Locate the cell with the specified text and output its (X, Y) center coordinate. 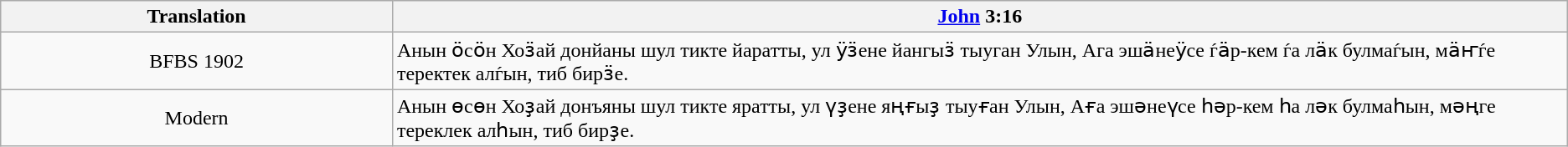
Translation (197, 17)
Анын өсөн Хоҙай донъяны шул тикте яратты, ул үҙене яңғыҙ тыуған Улын, Аға эшәнеүсе һәр-кем һа ләк булмаһын, мәңге тереклек алһын, тиб бирҙе. (980, 118)
Modern (197, 118)
John 3:16 (980, 17)
BFBS 1902 (197, 61)
Анын ӧсӧн Хоӟай донйаны шул тикте йаратты, ул ӱӟене йангыӟ тыуган Улын, Ага эшӓнеӱсе ѓӓр-кем ѓа лӓк булмаѓын, мӓҥѓе теректек алѓын, тиб бирӟе. (980, 61)
